Scan for the cell matching the given text and deliver its [x, y] coordinate at center. 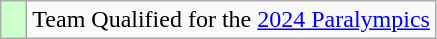
Team Qualified for the 2024 Paralympics [232, 20]
